Scan for the cell matching the given text and deliver its (X, Y) coordinate at center. 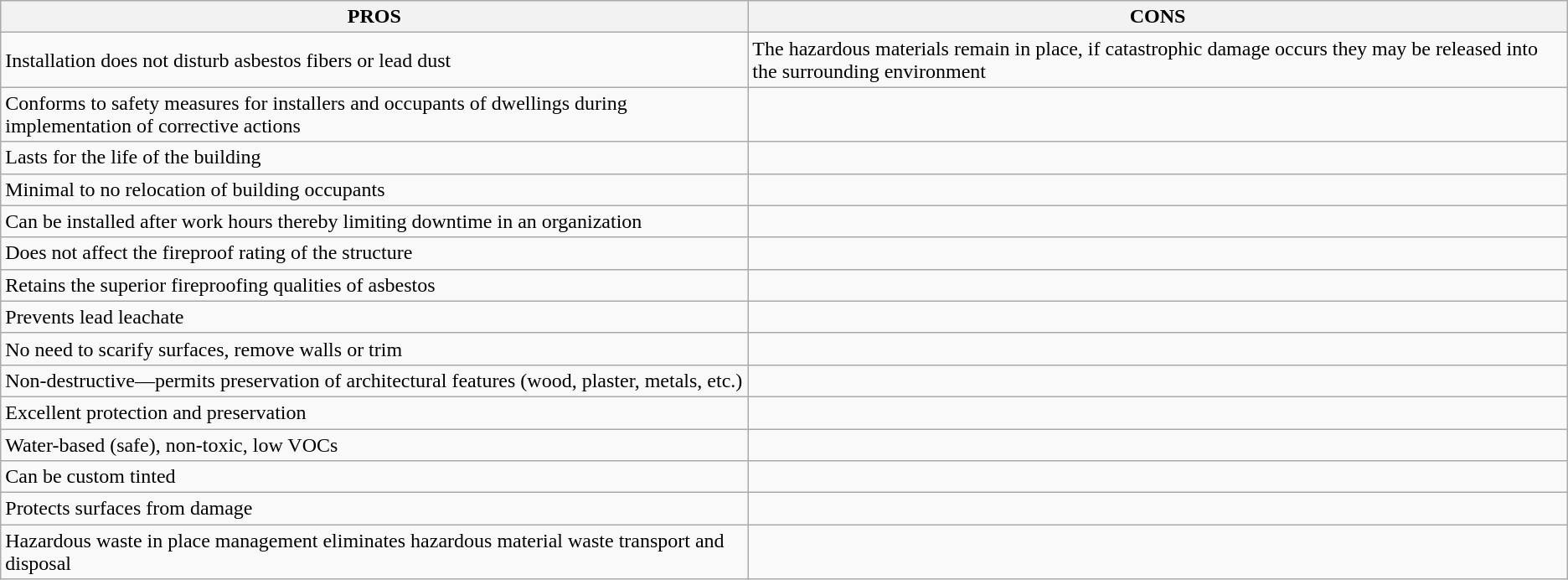
Hazardous waste in place management eliminates hazardous material waste transport and disposal (374, 552)
Excellent protection and preservation (374, 412)
Retains the superior fireproofing qualities of asbestos (374, 285)
PROS (374, 17)
The hazardous materials remain in place, if catastrophic damage occurs they may be released into the surrounding environment (1158, 60)
Installation does not disturb asbestos fibers or lead dust (374, 60)
Minimal to no relocation of building occupants (374, 189)
Non-destructive—permits preservation of architectural features (wood, plaster, metals, etc.) (374, 381)
CONS (1158, 17)
Conforms to safety measures for installers and occupants of dwellings during implementation of corrective actions (374, 114)
Does not affect the fireproof rating of the structure (374, 253)
Can be installed after work hours thereby limiting downtime in an organization (374, 221)
Lasts for the life of the building (374, 158)
Protects surfaces from damage (374, 509)
Can be custom tinted (374, 477)
Prevents lead leachate (374, 317)
No need to scarify surfaces, remove walls or trim (374, 349)
Water-based (safe), non-toxic, low VOCs (374, 445)
